Detect which cell encompasses the target text, then output its [X, Y] center coordinate. 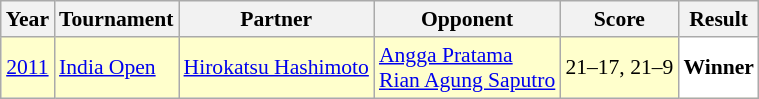
Score [619, 19]
Year [28, 19]
Opponent [467, 19]
Partner [276, 19]
Hirokatsu Hashimoto [276, 68]
Angga Pratama Rian Agung Saputro [467, 68]
Winner [718, 68]
Result [718, 19]
India Open [116, 68]
21–17, 21–9 [619, 68]
2011 [28, 68]
Tournament [116, 19]
